Capture the cell that displays the provided text and extract its [X, Y] central coordinate. 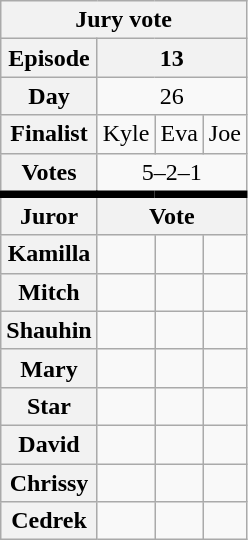
13 [172, 58]
Joe [224, 134]
Star [49, 406]
Finalist [49, 134]
5–2–1 [172, 174]
Jury vote [124, 20]
Chrissy [49, 483]
David [49, 444]
Kyle [126, 134]
Eva [179, 134]
Cedrek [49, 521]
Mitch [49, 292]
Shauhin [49, 330]
Kamilla [49, 254]
Vote [172, 214]
26 [172, 96]
Episode [49, 58]
Day [49, 96]
Juror [49, 214]
Votes [49, 174]
Mary [49, 368]
